Find where the given text appears and provide that cell's center as [X, Y] coordinate. 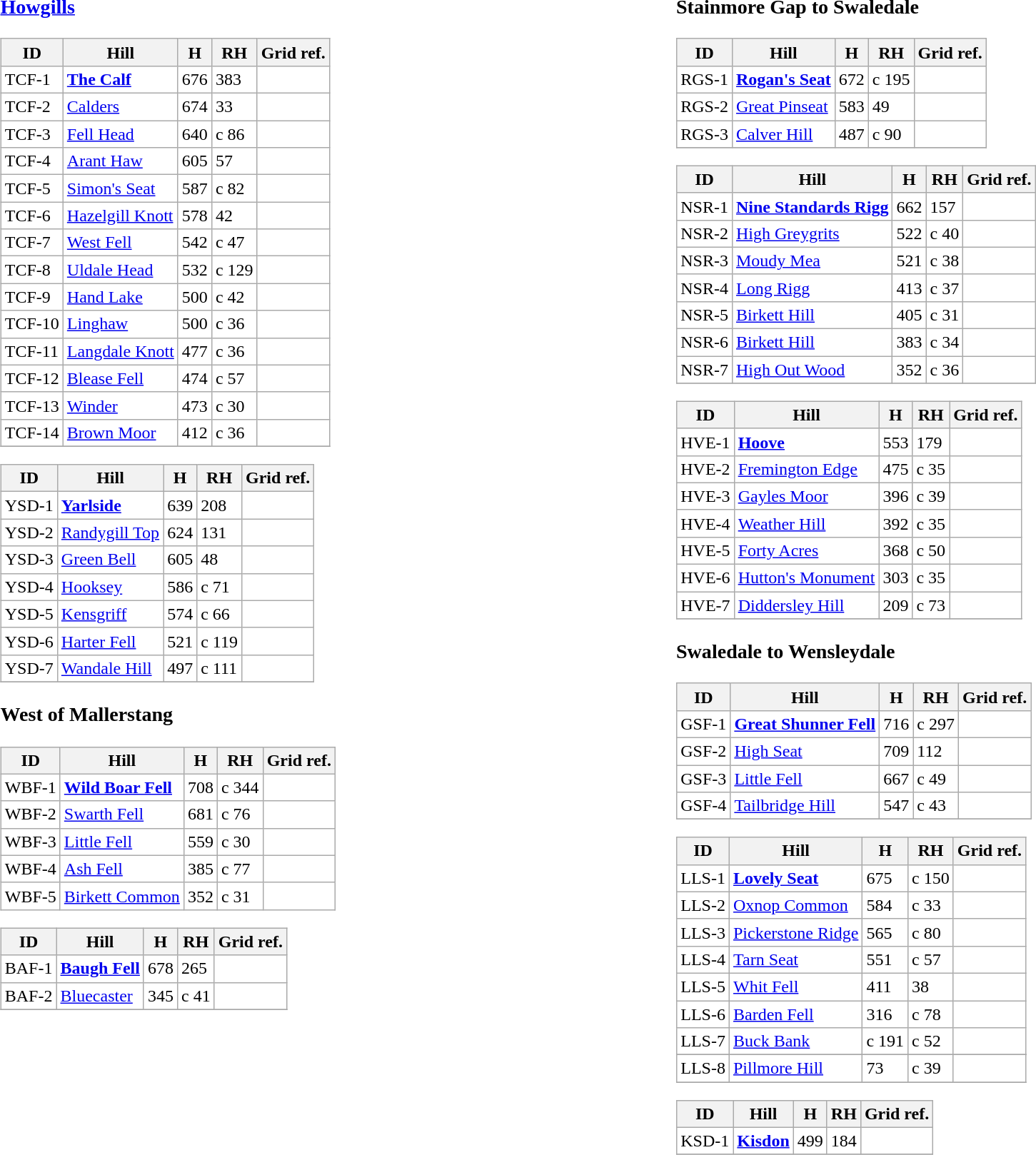
West Fell [120, 243]
Green Bell [110, 560]
131 [220, 533]
532 [194, 270]
BAF-2 [29, 996]
Hooksey [110, 587]
HVE-6 [705, 578]
678 [160, 969]
TCF-9 [31, 297]
Linghaw [120, 324]
48 [220, 560]
HVE-1 [705, 442]
c 40 [945, 233]
Tarn Seat [795, 959]
499 [810, 1141]
TCF-10 [31, 324]
c 195 [891, 79]
c 52 [931, 1041]
Hoove [807, 442]
TCF-4 [31, 161]
316 [885, 1014]
c 41 [196, 996]
HVE-3 [705, 496]
LLS-6 [703, 1014]
c 37 [945, 288]
c 80 [931, 932]
TCF-2 [31, 107]
565 [885, 932]
c 150 [931, 878]
Weather Hill [807, 523]
Harter Fell [110, 641]
High Seat [805, 751]
184 [844, 1141]
Diddersley Hill [807, 605]
586 [180, 587]
473 [194, 405]
GSF-3 [704, 779]
c 73 [931, 605]
Great Shunner Fell [805, 724]
553 [895, 442]
477 [194, 351]
HVE-4 [705, 523]
Great Pinseat [783, 107]
667 [897, 779]
KSD-1 [705, 1141]
112 [936, 751]
474 [194, 378]
GSF-1 [704, 724]
Barden Fell [795, 1014]
Kisdon [763, 1141]
709 [897, 751]
YSD-4 [29, 587]
c 71 [220, 587]
411 [885, 987]
413 [910, 288]
Winder [120, 405]
Long Rigg [812, 288]
Moudy Mea [812, 261]
405 [910, 315]
c 66 [220, 614]
412 [194, 433]
TCF-8 [31, 270]
NSR-3 [705, 261]
Langdale Knott [120, 351]
179 [931, 442]
WBF-4 [30, 869]
Pillmore Hill [795, 1069]
Calver Hill [783, 134]
LLS-7 [703, 1041]
GSF-2 [704, 751]
578 [194, 216]
49 [891, 107]
662 [910, 206]
c 43 [936, 806]
The Calf [120, 79]
583 [851, 107]
c 77 [240, 869]
LLS-2 [703, 905]
Ash Fell [121, 869]
LLS-4 [703, 959]
Wandale Hill [110, 668]
YSD-7 [29, 668]
YSD-5 [29, 614]
YSD-3 [29, 560]
73 [885, 1069]
33 [234, 107]
345 [160, 996]
Randygill Top [110, 533]
584 [885, 905]
GSF-4 [704, 806]
NSR-7 [705, 370]
c 297 [936, 724]
c 42 [234, 297]
c 33 [931, 905]
Calders [120, 107]
624 [180, 533]
547 [897, 806]
Yarlside [110, 505]
Rogan's Seat [783, 79]
559 [200, 842]
574 [180, 614]
WBF-5 [30, 896]
c 47 [234, 243]
BAF-1 [29, 969]
NSR-4 [705, 288]
385 [200, 869]
High Greygrits [812, 233]
542 [194, 243]
674 [194, 107]
Simon's Seat [120, 188]
TCF-3 [31, 134]
TCF-1 [31, 79]
YSD-6 [29, 641]
High Out Wood [812, 370]
LLS-3 [703, 932]
Wild Boar Fell [121, 787]
Fell Head [120, 134]
708 [200, 787]
265 [196, 969]
38 [931, 987]
WBF-1 [30, 787]
Whit Fell [795, 987]
57 [234, 161]
NSR-1 [705, 206]
587 [194, 188]
LLS-5 [703, 987]
392 [895, 523]
Bluecaster [100, 996]
c 86 [234, 134]
c 90 [891, 134]
c 82 [234, 188]
c 76 [240, 814]
HVE-2 [705, 469]
675 [885, 878]
TCF-13 [31, 405]
157 [945, 206]
368 [895, 550]
Tailbridge Hill [805, 806]
Blease Fell [120, 378]
Pickerstone Ridge [795, 932]
209 [895, 605]
YSD-1 [29, 505]
LLS-1 [703, 878]
Hazelgill Knott [120, 216]
487 [851, 134]
522 [910, 233]
Swarth Fell [121, 814]
TCF-7 [31, 243]
475 [895, 469]
676 [194, 79]
RGS-1 [705, 79]
Fremington Edge [807, 469]
c 49 [936, 779]
YSD-2 [29, 533]
c 38 [945, 261]
RGS-3 [705, 134]
Buck Bank [795, 1041]
TCF-14 [31, 433]
c 50 [931, 550]
WBF-2 [30, 814]
c 129 [234, 270]
Uldale Head [120, 270]
672 [851, 79]
Forty Acres [807, 550]
208 [220, 505]
NSR-6 [705, 343]
Kensgriff [110, 614]
716 [897, 724]
303 [895, 578]
c 191 [885, 1041]
Brown Moor [120, 433]
42 [234, 216]
RGS-2 [705, 107]
Birkett Common [121, 896]
c 111 [220, 668]
HVE-7 [705, 605]
396 [895, 496]
Nine Standards Rigg [812, 206]
Hand Lake [120, 297]
681 [200, 814]
TCF-5 [31, 188]
TCF-6 [31, 216]
c 119 [220, 641]
c 34 [945, 343]
WBF-3 [30, 842]
NSR-2 [705, 233]
Lovely Seat [795, 878]
TCF-12 [31, 378]
640 [194, 134]
TCF-11 [31, 351]
Arant Haw [120, 161]
NSR-5 [705, 315]
Oxnop Common [795, 905]
c 78 [931, 1014]
Hutton's Monument [807, 578]
c 344 [240, 787]
497 [180, 668]
Gayles Moor [807, 496]
Baugh Fell [100, 969]
LLS-8 [703, 1069]
HVE-5 [705, 550]
551 [885, 959]
639 [180, 505]
